Capture the cell that displays the provided text and extract its [X, Y] central coordinate. 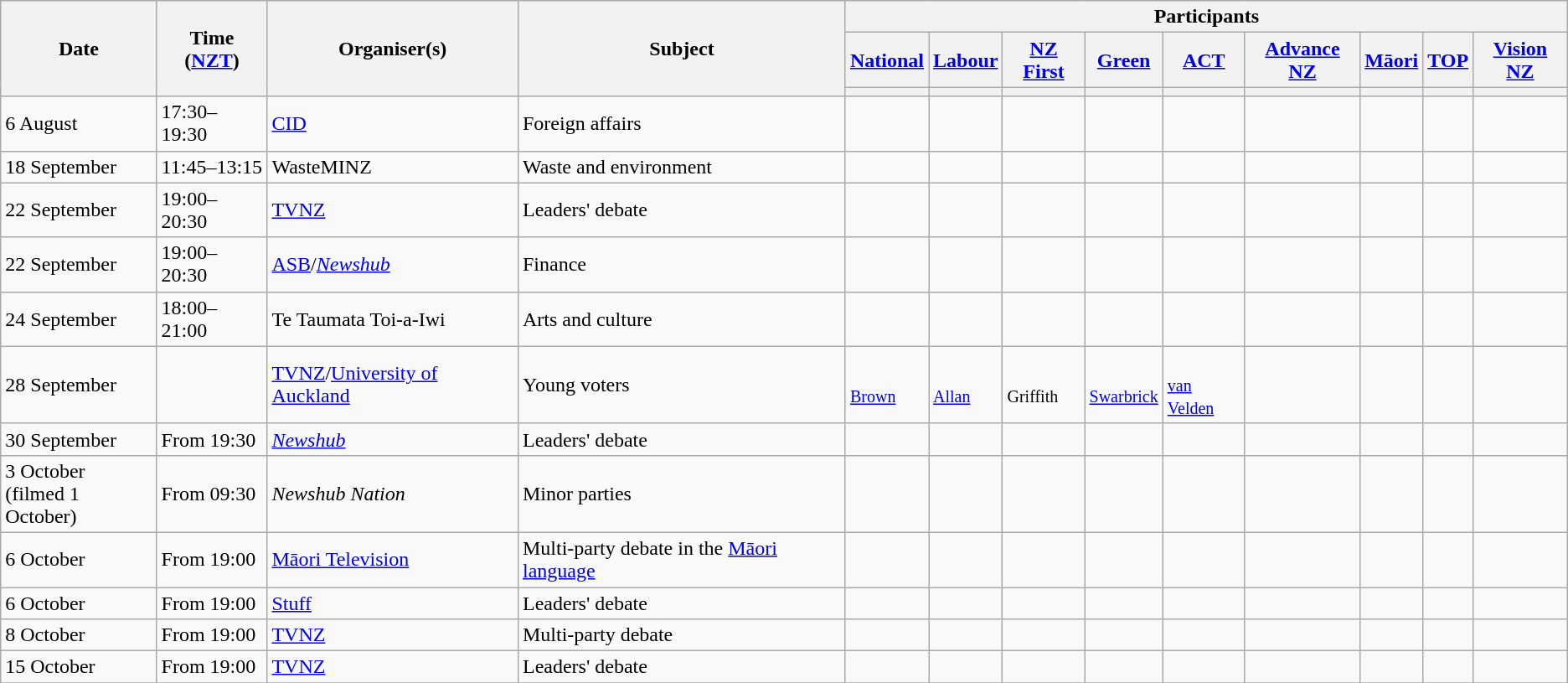
Te Taumata Toi-a-Iwi [393, 318]
Labour [966, 60]
30 September [79, 439]
Advance NZ [1302, 60]
CID [393, 124]
Allan [966, 385]
Time (NZT) [212, 49]
Griffith [1044, 385]
From 09:30 [212, 494]
TOP [1448, 60]
Newshub Nation [393, 494]
Foreign affairs [682, 124]
WasteMINZ [393, 167]
National [886, 60]
Organiser(s) [393, 49]
ACT [1204, 60]
Newshub [393, 439]
24 September [79, 318]
11:45–13:15 [212, 167]
van Velden [1204, 385]
Multi-party debate [682, 635]
Vision NZ [1521, 60]
6 August [79, 124]
Young voters [682, 385]
Arts and culture [682, 318]
Stuff [393, 603]
From 19:30 [212, 439]
Multi-party debate in the Māori language [682, 560]
ASB/Newshub [393, 265]
Brown [886, 385]
Māori Television [393, 560]
15 October [79, 667]
Māori [1392, 60]
TVNZ/University of Auckland [393, 385]
Waste and environment [682, 167]
NZ First [1044, 60]
Minor parties [682, 494]
Green [1124, 60]
Participants [1206, 17]
18:00–21:00 [212, 318]
Subject [682, 49]
8 October [79, 635]
Date [79, 49]
Swarbrick [1124, 385]
3 October (filmed 1 October) [79, 494]
28 September [79, 385]
18 September [79, 167]
Finance [682, 265]
17:30–19:30 [212, 124]
